Extract the [X, Y] coordinate from the center of the cell holding the provided text.  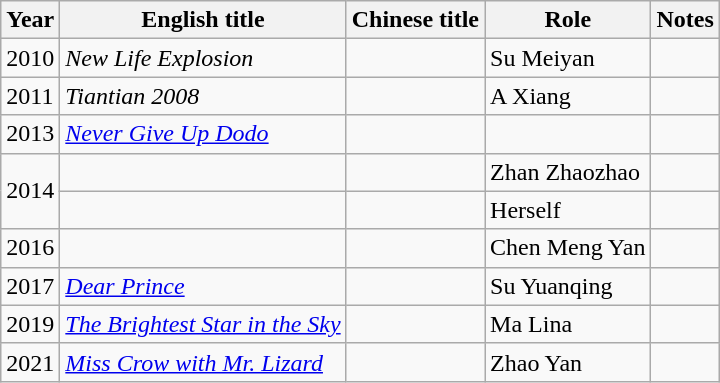
Notes [685, 20]
Year [30, 20]
The Brightest Star in the Sky [203, 324]
Tiantian 2008 [203, 96]
A Xiang [568, 96]
Never Give Up Dodo [203, 134]
Su Meiyan [568, 58]
Chen Meng Yan [568, 248]
2014 [30, 191]
Chinese title [415, 20]
Zhan Zhaozhao [568, 172]
Herself [568, 210]
Dear Prince [203, 286]
2019 [30, 324]
Su Yuanqing [568, 286]
Ma Lina [568, 324]
Role [568, 20]
Miss Crow with Mr. Lizard [203, 362]
2016 [30, 248]
2010 [30, 58]
2013 [30, 134]
2021 [30, 362]
English title [203, 20]
2017 [30, 286]
2011 [30, 96]
New Life Explosion [203, 58]
Zhao Yan [568, 362]
